Pinpoint the cell where the given text exists, returning its [X, Y] midpoint coordinate. 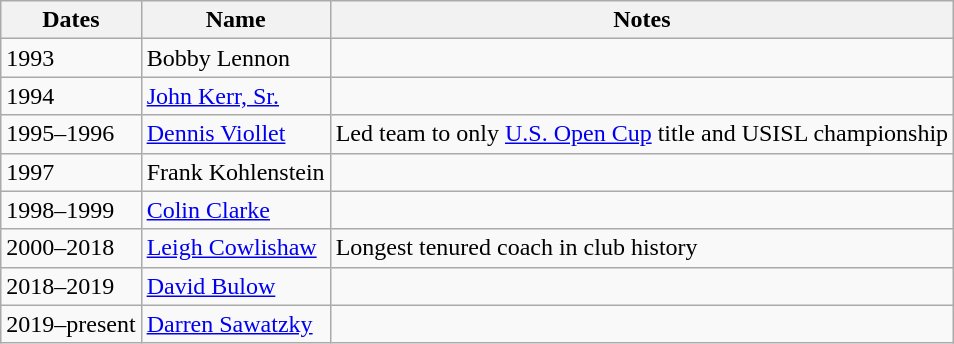
1997 [71, 172]
Darren Sawatzky [236, 324]
Bobby Lennon [236, 58]
Longest tenured coach in club history [642, 248]
Name [236, 20]
David Bulow [236, 286]
1993 [71, 58]
2000–2018 [71, 248]
1994 [71, 96]
2019–present [71, 324]
Leigh Cowlishaw [236, 248]
Notes [642, 20]
John Kerr, Sr. [236, 96]
Led team to only U.S. Open Cup title and USISL championship [642, 134]
2018–2019 [71, 286]
Dates [71, 20]
Dennis Viollet [236, 134]
Colin Clarke [236, 210]
1995–1996 [71, 134]
Frank Kohlenstein [236, 172]
1998–1999 [71, 210]
